Extract the (X, Y) coordinate from the center of the cell holding the provided text.  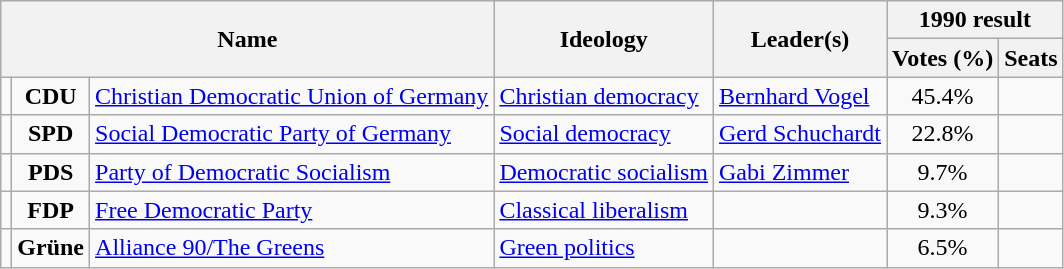
Votes (%) (943, 58)
Seats (1031, 58)
Name (248, 39)
Party of Democratic Socialism (292, 172)
Gabi Zimmer (800, 172)
1990 result (976, 20)
FDP (51, 210)
Christian Democratic Union of Germany (292, 96)
Ideology (604, 39)
Bernhard Vogel (800, 96)
Alliance 90/The Greens (292, 248)
6.5% (943, 248)
22.8% (943, 134)
CDU (51, 96)
PDS (51, 172)
45.4% (943, 96)
9.3% (943, 210)
Gerd Schuchardt (800, 134)
9.7% (943, 172)
Green politics (604, 248)
Democratic socialism (604, 172)
Free Democratic Party (292, 210)
Classical liberalism (604, 210)
Social Democratic Party of Germany (292, 134)
Christian democracy (604, 96)
Leader(s) (800, 39)
Grüne (51, 248)
SPD (51, 134)
Social democracy (604, 134)
